Search for the cell housing the specified text and yield its [x, y] center coordinate. 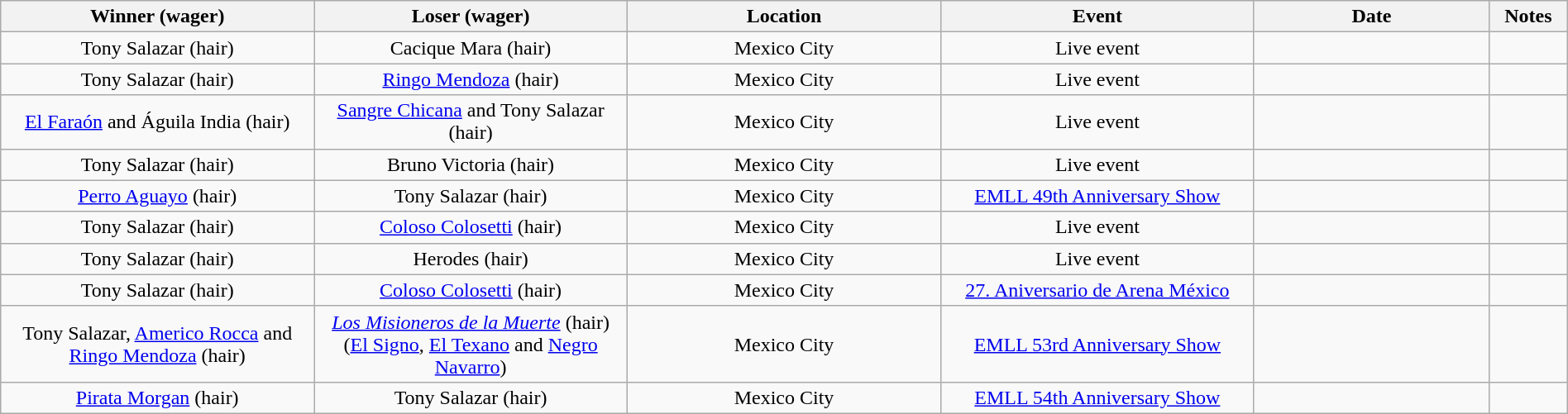
27. Aniversario de Arena México [1097, 290]
Perro Aguayo (hair) [157, 196]
Herodes (hair) [471, 259]
Cacique Mara (hair) [471, 48]
Location [784, 17]
Loser (wager) [471, 17]
EMLL 54th Anniversary Show [1097, 397]
Bruno Victoria (hair) [471, 164]
Ringo Mendoza (hair) [471, 79]
EMLL 49th Anniversary Show [1097, 196]
Los Misioneros de la Muerte (hair)(El Signo, El Texano and Negro Navarro) [471, 344]
El Faraón and Águila India (hair) [157, 122]
Date [1371, 17]
Event [1097, 17]
Tony Salazar, Americo Rocca and Ringo Mendoza (hair) [157, 344]
Notes [1528, 17]
Pirata Morgan (hair) [157, 397]
Winner (wager) [157, 17]
Sangre Chicana and Tony Salazar (hair) [471, 122]
EMLL 53rd Anniversary Show [1097, 344]
